Find where the given text appears and provide that cell's center as (x, y) coordinate. 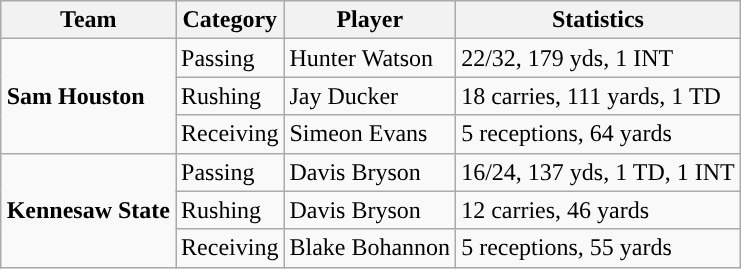
18 carries, 111 yards, 1 TD (598, 96)
5 receptions, 64 yards (598, 134)
Sam Houston (88, 96)
Hunter Watson (370, 58)
Blake Bohannon (370, 248)
5 receptions, 55 yards (598, 248)
Player (370, 20)
Statistics (598, 20)
12 carries, 46 yards (598, 210)
Team (88, 20)
Kennesaw State (88, 210)
Category (230, 20)
Simeon Evans (370, 134)
16/24, 137 yds, 1 TD, 1 INT (598, 172)
22/32, 179 yds, 1 INT (598, 58)
Jay Ducker (370, 96)
